For the text-containing cell, return its midpoint in (x, y) coordinate format. 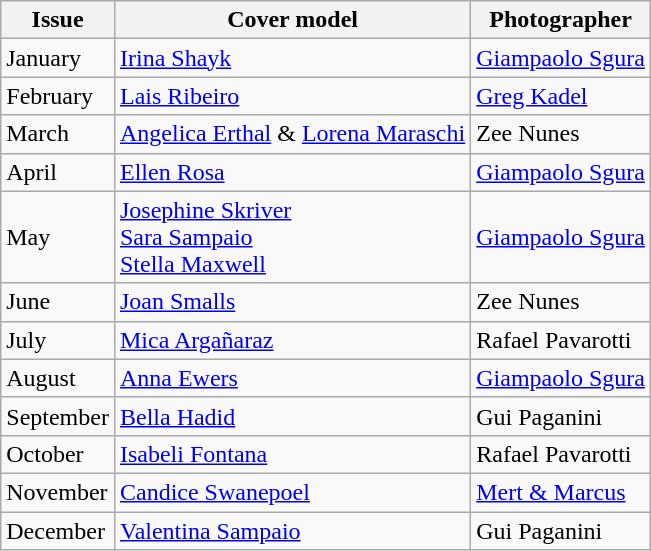
June (58, 302)
Mert & Marcus (561, 492)
Irina Shayk (292, 58)
Photographer (561, 20)
September (58, 416)
Issue (58, 20)
December (58, 531)
Valentina Sampaio (292, 531)
Joan Smalls (292, 302)
January (58, 58)
Lais Ribeiro (292, 96)
March (58, 134)
Josephine SkriverSara SampaioStella Maxwell (292, 237)
Greg Kadel (561, 96)
Cover model (292, 20)
Mica Argañaraz (292, 340)
July (58, 340)
August (58, 378)
April (58, 172)
November (58, 492)
February (58, 96)
October (58, 454)
Candice Swanepoel (292, 492)
Angelica Erthal & Lorena Maraschi (292, 134)
Anna Ewers (292, 378)
Ellen Rosa (292, 172)
May (58, 237)
Isabeli Fontana (292, 454)
Bella Hadid (292, 416)
